Extract the (x, y) coordinate from the center of the cell holding the provided text.  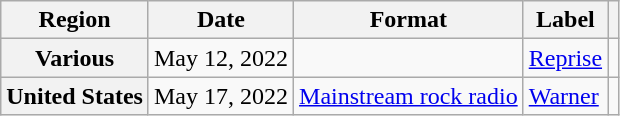
United States (75, 96)
Format (409, 20)
Label (565, 20)
Date (220, 20)
Various (75, 58)
Region (75, 20)
Mainstream rock radio (409, 96)
Reprise (565, 58)
May 12, 2022 (220, 58)
May 17, 2022 (220, 96)
Warner (565, 96)
